Capture the cell that displays the provided text and extract its [X, Y] central coordinate. 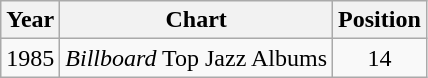
Billboard Top Jazz Albums [196, 58]
14 [380, 58]
Position [380, 20]
Chart [196, 20]
1985 [30, 58]
Year [30, 20]
